From the cell containing the given text, extract its center point as (X, Y) coordinate. 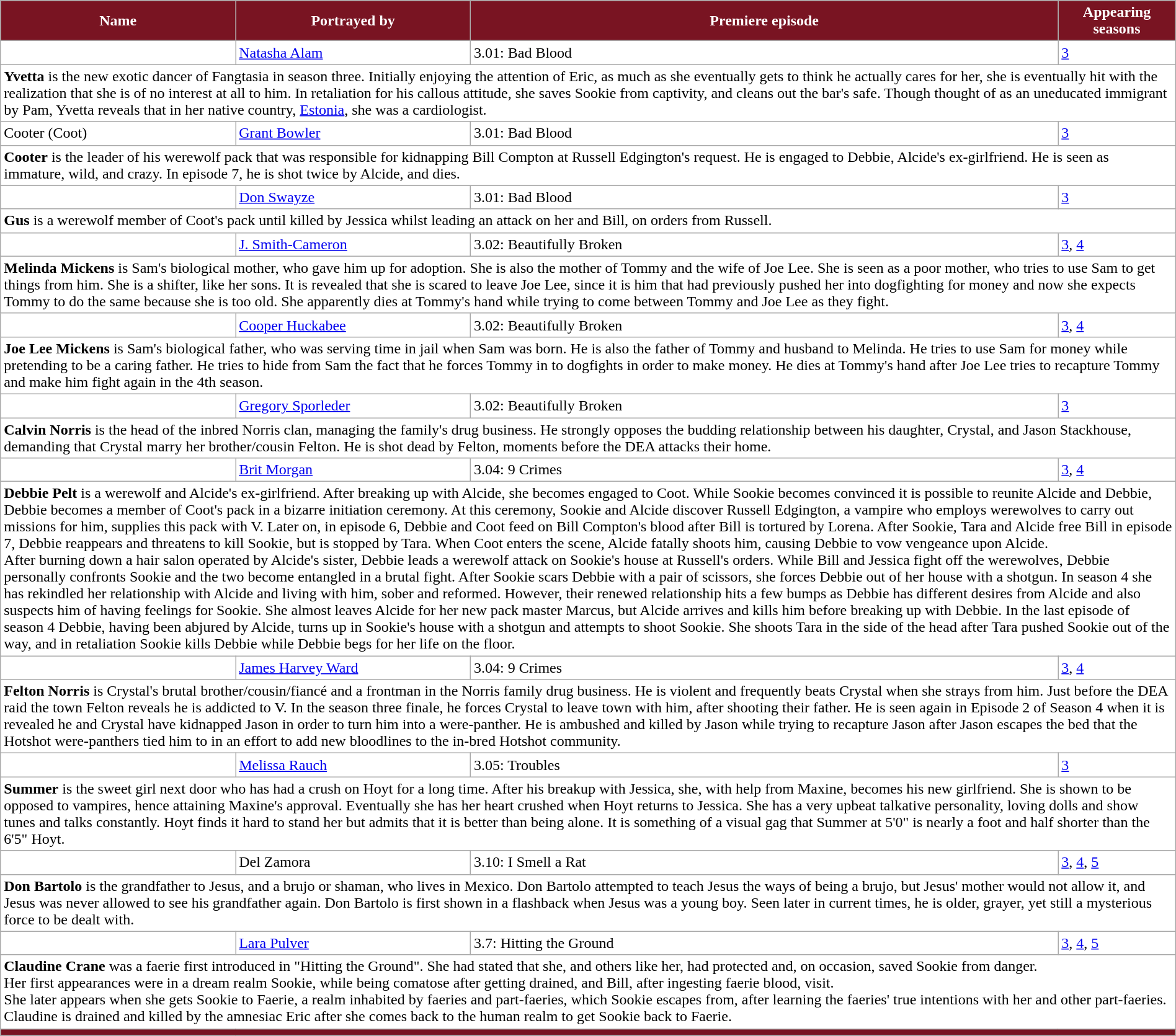
Appearing seasons (1116, 21)
Cooter (Coot) (118, 133)
Name (118, 21)
James Harvey Ward (354, 668)
Portrayed by (354, 21)
Gus is a werewolf member of Coot's pack until killed by Jessica whilst leading an attack on her and Bill, on orders from Russell. (588, 221)
Natasha Alam (354, 53)
3.10: I Smell a Rat (764, 862)
3.05: Troubles (764, 765)
Del Zamora (354, 862)
3.7: Hitting the Ground (764, 943)
Brit Morgan (354, 470)
J. Smith-Cameron (354, 244)
Gregory Sporleder (354, 405)
Grant Bowler (354, 133)
Melissa Rauch (354, 765)
Cooper Huckabee (354, 325)
Lara Pulver (354, 943)
Premiere episode (764, 21)
Don Swayze (354, 197)
